Locate the cell with the specified text and output its [x, y] center coordinate. 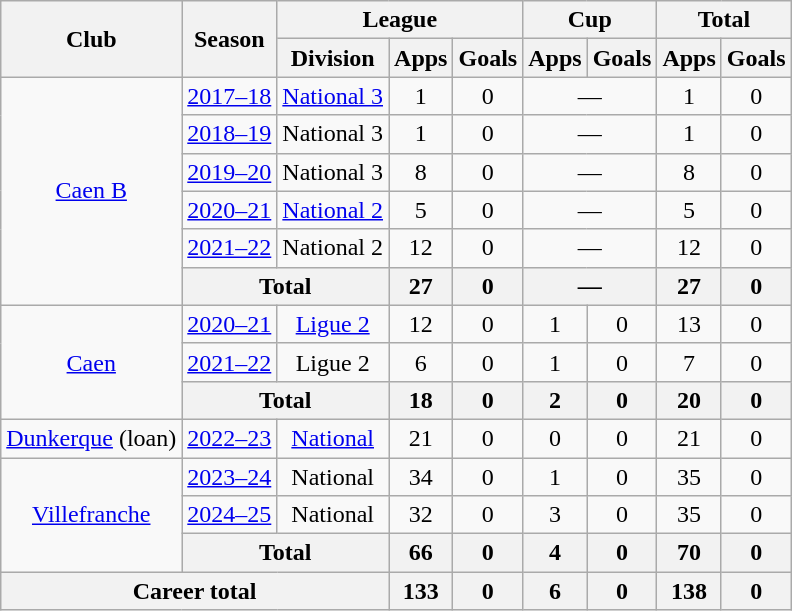
Villefranche [92, 515]
70 [689, 553]
133 [421, 591]
18 [421, 400]
2017–18 [230, 96]
Division [333, 58]
2022–23 [230, 438]
Cup [590, 20]
Season [230, 39]
2023–24 [230, 477]
2 [555, 400]
Career total [195, 591]
3 [555, 515]
13 [689, 324]
34 [421, 477]
20 [689, 400]
Club [92, 39]
4 [555, 553]
32 [421, 515]
2018–19 [230, 134]
Caen [92, 362]
7 [689, 362]
2019–20 [230, 172]
138 [689, 591]
66 [421, 553]
League [400, 20]
Caen B [92, 191]
2024–25 [230, 515]
Dunkerque (loan) [92, 438]
